Return the [X, Y] coordinate for the center point of the cell that contains the specified text.  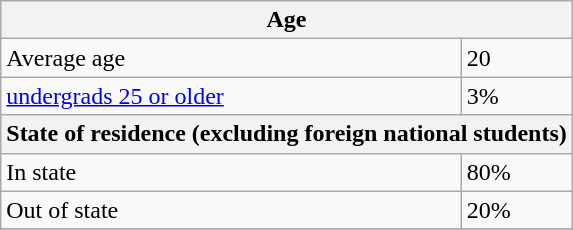
Age [287, 20]
In state [232, 172]
20% [516, 210]
Out of state [232, 210]
20 [516, 58]
3% [516, 96]
Average age [232, 58]
80% [516, 172]
State of residence (excluding foreign national students) [287, 134]
undergrads 25 or older [232, 96]
